Determine the [x, y] coordinate at the center of the cell enclosing the given text.  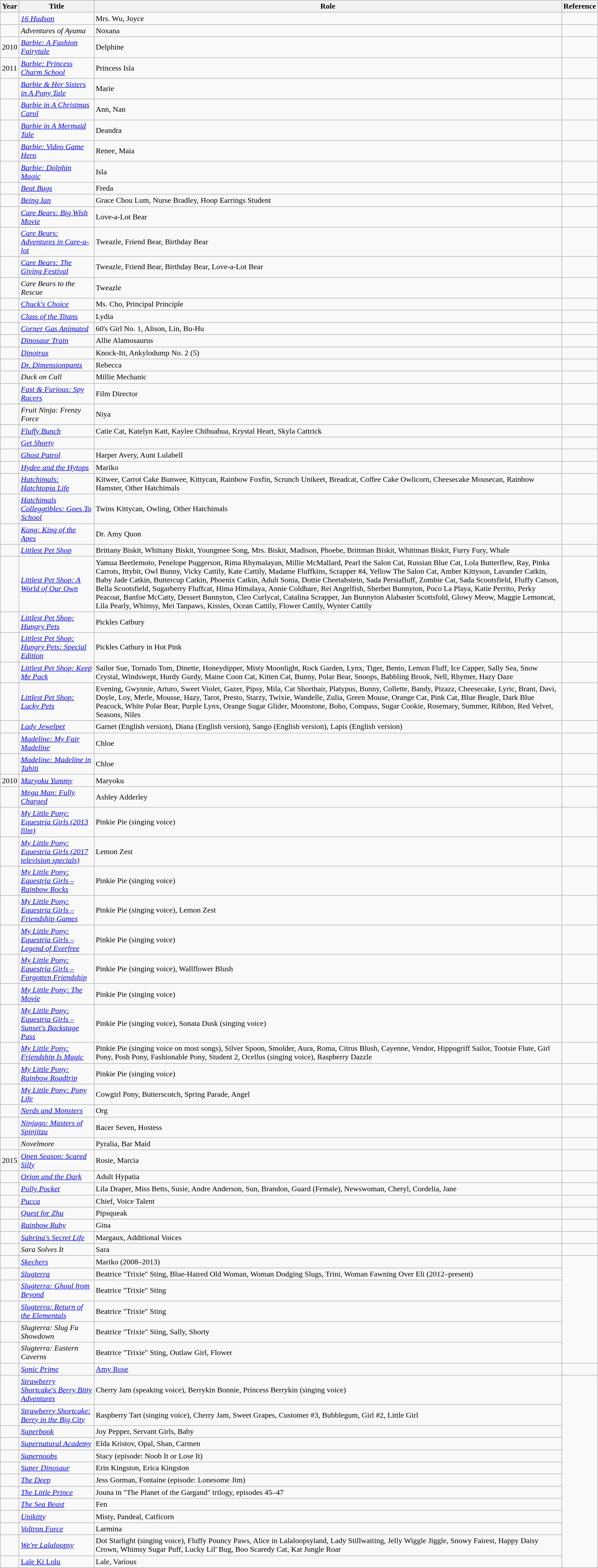
Niya [328, 414]
Princess Isla [328, 68]
My Little Pony: Equestria Girls – Forgotten Friendship [57, 969]
My Little Pony: The Movie [57, 994]
Barbie: Dolphin Magic [57, 172]
Slugterra: Eastern Caverns [57, 1352]
We're Lalaloopsy [57, 1545]
Fast & Furious: Spy Racers [57, 393]
Catie Cat, Katelyn Katt, Kaylee Chihuahua, Krystal Heart, Skyla Cattrick [328, 431]
My Little Pony: Equestria Girls (2013 film) [57, 822]
Maryoku Yummy [57, 780]
Littlest Pet Shop: Keep Me Pack [57, 672]
Elda Kristov, Opal, Shan, Carmen [328, 1443]
Org [328, 1111]
Rebecca [328, 365]
Margaux, Additional Voices [328, 1238]
Garnet (English version), Diana (English version), Sango (English version), Lapis (English version) [328, 727]
Beatrice "Trixie" Sting, Sally, Shorty [328, 1332]
Orion and the Dark [57, 1177]
Renee, Maia [328, 151]
Duck on Call [57, 377]
Fruit Ninja: Frenzy Force [57, 414]
Hatchimals: Hatchtopia Life [57, 484]
Littlest Pet Shop: A World of Our Own [57, 584]
My Little Pony: Equestria Girls – Sunset's Backstage Pass [57, 1024]
Delphine [328, 47]
My Little Pony: Friendship Is Magic [57, 1053]
Barbie: Video Game Hero [57, 151]
Pickles Catbury in Hot Pink [328, 647]
Sara Solves It [57, 1250]
My Little Pony: Equestria Girls (2017 television specials) [57, 851]
Ninjago: Masters of Spinjitzu [57, 1127]
Get Shorty [57, 443]
Larmina [328, 1529]
Polly Pocket [57, 1189]
Grace Chou Lum, Nurse Bradley, Hoop Earrings Student [328, 200]
My Little Pony: Rainbow Roadtrip [57, 1073]
Sonic Prime [57, 1369]
Pinkie Pie (singing voice), Lemon Zest [328, 910]
Rosie, Marcia [328, 1160]
Gina [328, 1225]
My Little Pony: Equestria Girls – Friendship Games [57, 910]
The Sea Beast [57, 1504]
16 Hudson [57, 19]
Beatrice "Trixie" Sting, Blue-Haired Old Woman, Woman Dodging Slugs, Trini, Woman Fawning Over Eli (2012–present) [328, 1274]
Sara [328, 1250]
Madeline: My Fair Madeline [57, 743]
Pickles Catbury [328, 622]
Lady Jewelpet [57, 727]
Care Bears: Adventures in Care-a-lot [57, 242]
Title [57, 6]
2011 [10, 68]
My Little Pony: Pony Life [57, 1095]
Superbook [57, 1431]
Littlest Pet Shop [57, 550]
Joy Pepper, Servant Girls, Baby [328, 1431]
Film Director [328, 393]
Raspberry Tart (singing voice), Cherry Jam, Sweet Grapes, Customer #3, Bubblegum, Girl #2, Little Girl [328, 1415]
Voltron Force [57, 1529]
Fen [328, 1504]
Slugterra: Return of the Elementals [57, 1311]
Barbie in A Christmas Carol [57, 109]
Amy Rose [328, 1369]
My Little Pony: Equestria Girls – Legend of Everfree [57, 940]
Chief, Voice Talent [328, 1201]
Barbie: Princess Charm School [57, 68]
Pinkie Pie (singing voice), Wallflower Blush [328, 969]
Supernoobs [57, 1456]
Mariko [328, 467]
Knock-Itt, Ankylodump No. 2 (5) [328, 353]
Cherry Jam (speaking voice), Berrykin Bonnie, Princess Berrykin (singing voice) [328, 1390]
Beat Bugs [57, 188]
Kong: King of the Apes [57, 534]
Mariko (2008–2013) [328, 1262]
Care Bears: The Giving Festival [57, 267]
Strawberry Shortcake's Berry Bitty Adventures [57, 1390]
Littlest Pet Shop: Lucky Pets [57, 702]
Skechers [57, 1262]
Allie Alamosaurus [328, 341]
Care Bears: Big Wish Movie [57, 216]
Slugterra: Ghoul from Beyond [57, 1291]
Pinkie Pie (singing voice), Sonata Dusk (singing voice) [328, 1024]
Lemon Zest [328, 851]
Maryoku [328, 780]
My Little Pony: Equestria Girls – Rainbow Rocks [57, 881]
Super Dinosaur [57, 1468]
Role [328, 6]
Mega Man: Fully Charged [57, 797]
Racer Seven, Hostess [328, 1127]
Hatchimals Colleggtibles: Goes To School [57, 509]
Ms. Cho, Principal Principle [328, 304]
Rainbow Ruby [57, 1225]
Lale, Various [328, 1562]
Cowgirl Pony, Butterscotch, Spring Parade, Angel [328, 1095]
Harper Avery, Aunt Lulabell [328, 455]
Ashley Adderley [328, 797]
Tweazle [328, 288]
60's Girl No. 1, Alison, Lin, Bu-Hu [328, 329]
Love-a-Lot Bear [328, 216]
Barbie: A Fashion Fairytale [57, 47]
Pucca [57, 1201]
Dr. Dimensionpants [57, 365]
Adult Hypatia [328, 1177]
Brittany Biskit, Whittany Biskit, Youngmee Song, Mrs. Biskit, Madison, Phoebe, Brittman Biskit, Whittman Biskit, Furry Fury, Whale [328, 550]
Ann, Nan [328, 109]
Being Ian [57, 200]
Novelmore [57, 1144]
Beatrice "Trixie" Sting, Outlaw Girl, Flower [328, 1352]
Pyralia, Bar Maid [328, 1144]
Mrs. Wu, Joyce [328, 19]
Barbie in A Mermaid Tale [57, 130]
Year [10, 6]
Noxana [328, 31]
Barbie & Her Sisters in A Pony Tale [57, 89]
The Little Prince [57, 1492]
Pipsqueak [328, 1213]
The Deep [57, 1480]
Tweazle, Friend Bear, Birthday Bear [328, 242]
Lila Draper, Miss Betts, Susie, Andre Anderson, Sun, Brandon, Guard (Female), Newswoman, Cheryl, Cordelia, Jane [328, 1189]
Quest for Zhu [57, 1213]
Dinosaur Train [57, 341]
Slugterra [57, 1274]
Dr. Amy Quon [328, 534]
Strawberry Shortcake: Berry in the Big City [57, 1415]
Chuck's Choice [57, 304]
Hydee and the Hytops [57, 467]
Reference [579, 6]
Littlest Pet Shop: Hungry Pets [57, 622]
Isla [328, 172]
Sabrina's Secret Life [57, 1238]
Class of the Titans [57, 316]
Stacy (episode: Noob It or Lose It) [328, 1456]
Madeline: Madeline in Tahiti [57, 764]
Lydia [328, 316]
Ghost Patrol [57, 455]
Dinotrux [57, 353]
Corner Gas Animated [57, 329]
Supernatural Academy [57, 1443]
Erin Kingston, Erica Kingston [328, 1468]
Adventures of Ayuma [57, 31]
Lale Ki Lolu [57, 1562]
Jess Gorman, Fontaine (episode: Lonesome Jim) [328, 1480]
Misty, Pandeal, Catficorn [328, 1517]
Jouna in "The Planet of the Gargand" trilogy, episodes 45–47 [328, 1492]
Fluffy Bunch [57, 431]
Freda [328, 188]
Tweazle, Friend Bear, Birthday Bear, Love-a-Lot Bear [328, 267]
Twins Kittycan, Owling, Other Hatchimals [328, 509]
Millie Mechanic [328, 377]
Unikitty [57, 1517]
2015 [10, 1160]
Deandra [328, 130]
Nerds and Monsters [57, 1111]
Care Bears to the Rescue [57, 288]
Marie [328, 89]
Littlest Pet Shop: Hungry Pets: Special Edition [57, 647]
Slugterra: Slug Fu Showdown [57, 1332]
Open Season: Scared Silly [57, 1160]
